Detect which cell encompasses the target text, then output its (X, Y) center coordinate. 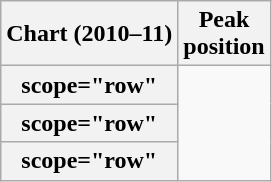
Peakposition (224, 34)
Chart (2010–11) (90, 34)
